Capture the cell that displays the provided text and extract its [x, y] central coordinate. 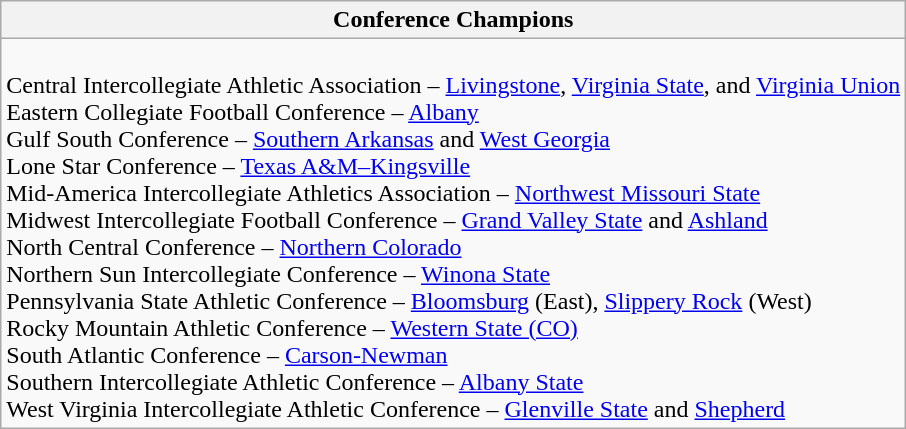
Conference Champions [454, 20]
